Provide the [X, Y] coordinate of the cell's center where the given text is located.  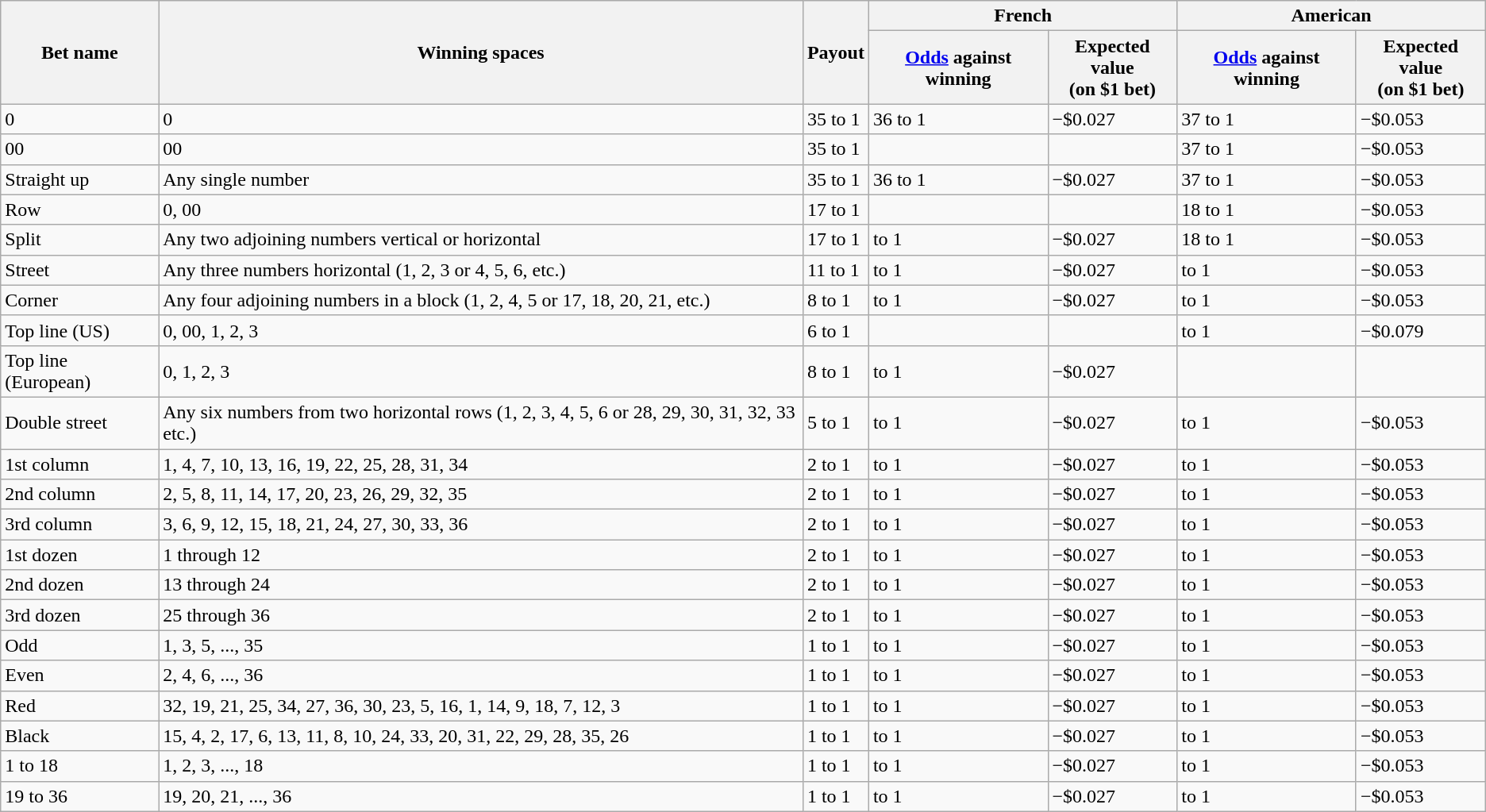
0, 00 [481, 210]
0, 1, 2, 3 [481, 371]
1, 2, 3, ..., 18 [481, 766]
Winning spaces [481, 52]
Straight up [79, 179]
3rd column [79, 525]
Any three numbers horizontal (1, 2, 3 or 4, 5, 6, etc.) [481, 270]
3, 6, 9, 12, 15, 18, 21, 24, 27, 30, 33, 36 [481, 525]
Even [79, 675]
Top line (US) [79, 330]
Odd [79, 645]
Corner [79, 300]
1, 3, 5, ..., 35 [481, 645]
3rd dozen [79, 615]
2, 4, 6, ..., 36 [481, 675]
Payout [835, 52]
−$0.079 [1421, 330]
5 to 1 [835, 422]
Any six numbers from two horizontal rows (1, 2, 3, 4, 5, 6 or 28, 29, 30, 31, 32, 33 etc.) [481, 422]
Bet name [79, 52]
Top line (European) [79, 371]
2nd column [79, 495]
19, 20, 21, ..., 36 [481, 796]
1st dozen [79, 555]
2nd dozen [79, 585]
Street [79, 270]
2, 5, 8, 11, 14, 17, 20, 23, 26, 29, 32, 35 [481, 495]
19 to 36 [79, 796]
1, 4, 7, 10, 13, 16, 19, 22, 25, 28, 31, 34 [481, 464]
American [1331, 16]
French [1022, 16]
32, 19, 21, 25, 34, 27, 36, 30, 23, 5, 16, 1, 14, 9, 18, 7, 12, 3 [481, 706]
1st column [79, 464]
15, 4, 2, 17, 6, 13, 11, 8, 10, 24, 33, 20, 31, 22, 29, 28, 35, 26 [481, 736]
13 through 24 [481, 585]
Row [79, 210]
Double street [79, 422]
1 through 12 [481, 555]
Any single number [481, 179]
Split [79, 240]
Black [79, 736]
1 to 18 [79, 766]
25 through 36 [481, 615]
Any four adjoining numbers in a block (1, 2, 4, 5 or 17, 18, 20, 21, etc.) [481, 300]
6 to 1 [835, 330]
Red [79, 706]
0, 00, 1, 2, 3 [481, 330]
Any two adjoining numbers vertical or horizontal [481, 240]
11 to 1 [835, 270]
